For the text-containing cell, return its midpoint in (X, Y) coordinate format. 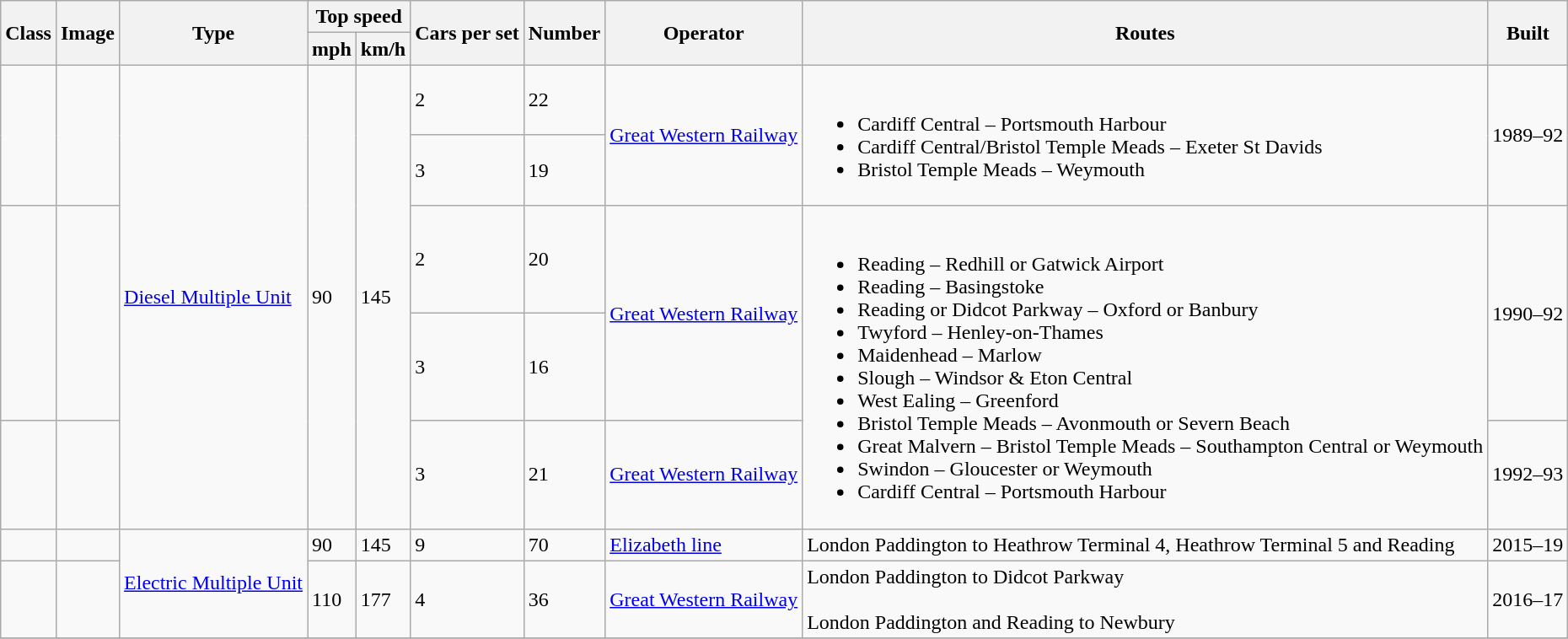
22 (564, 100)
Electric Multiple Unit (214, 583)
36 (564, 599)
mph (332, 49)
16 (564, 368)
km/h (383, 49)
London Paddington to Didcot ParkwayLondon Paddington and Reading to Newbury (1145, 599)
1992–93 (1528, 475)
70 (564, 545)
2015–19 (1528, 545)
Number (564, 33)
Class (29, 33)
Built (1528, 33)
Cars per set (467, 33)
177 (383, 599)
Elizabeth line (704, 545)
Operator (704, 33)
9 (467, 545)
4 (467, 599)
Routes (1145, 33)
London Paddington to Heathrow Terminal 4, Heathrow Terminal 5 and Reading (1145, 545)
Diesel Multiple Unit (214, 297)
1990–92 (1528, 314)
1989–92 (1528, 135)
Cardiff Central – Portsmouth HarbourCardiff Central/Bristol Temple Meads – Exeter St DavidsBristol Temple Meads – Weymouth (1145, 135)
Type (214, 33)
Image (88, 33)
20 (564, 260)
110 (332, 599)
2016–17 (1528, 599)
Top speed (359, 17)
21 (564, 475)
19 (564, 170)
